Capture the cell that displays the provided text and extract its (X, Y) central coordinate. 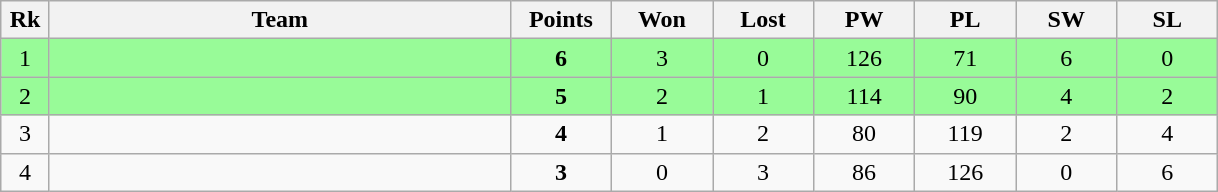
Lost (762, 20)
Points (560, 20)
114 (864, 96)
80 (864, 134)
SL (1168, 20)
71 (966, 58)
SW (1066, 20)
PL (966, 20)
Rk (26, 20)
Team (280, 20)
90 (966, 96)
Won (662, 20)
5 (560, 96)
PW (864, 20)
86 (864, 172)
119 (966, 134)
